Provide the [x, y] coordinate of the cell's center where the given text is located.  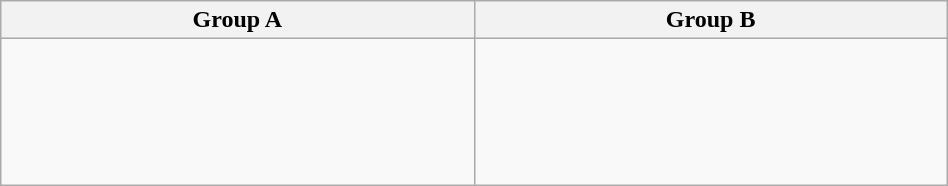
Group B [710, 20]
Group A [238, 20]
